Identify which cell holds the provided text, then report its [x, y] central coordinate. 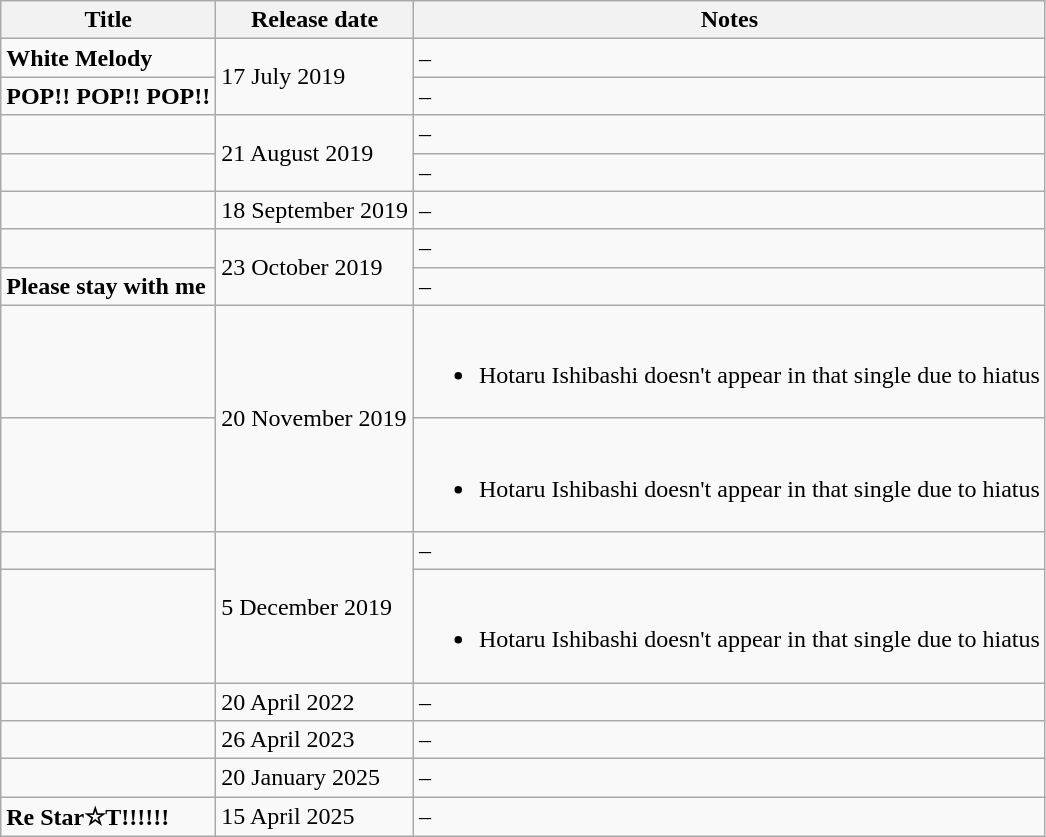
18 September 2019 [315, 210]
26 April 2023 [315, 740]
20 January 2025 [315, 778]
17 July 2019 [315, 77]
20 November 2019 [315, 418]
21 August 2019 [315, 153]
White Melody [108, 58]
Re Star☆T!!!!!! [108, 817]
15 April 2025 [315, 817]
5 December 2019 [315, 606]
Please stay with me [108, 286]
Notes [729, 20]
Release date [315, 20]
20 April 2022 [315, 701]
POP!! POP!! POP!! [108, 96]
23 October 2019 [315, 267]
Title [108, 20]
